Determine the (x, y) coordinate at the center of the cell enclosing the given text.  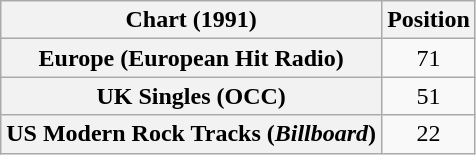
Position (429, 20)
US Modern Rock Tracks (Billboard) (192, 134)
UK Singles (OCC) (192, 96)
Chart (1991) (192, 20)
71 (429, 58)
Europe (European Hit Radio) (192, 58)
22 (429, 134)
51 (429, 96)
